Provide the (x, y) coordinate of the cell's center where the given text is located.  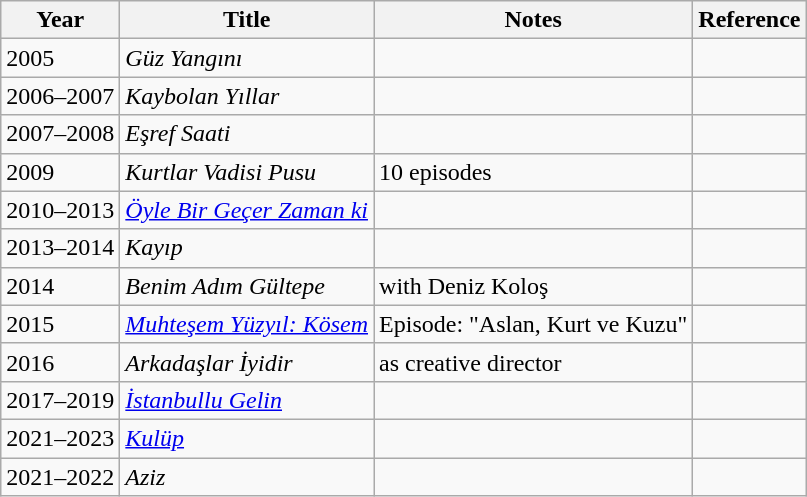
2009 (60, 172)
2021–2023 (60, 438)
İstanbullu Gelin (247, 400)
Aziz (247, 477)
Muhteşem Yüzyıl: Kösem (247, 324)
2013–2014 (60, 248)
Arkadaşlar İyidir (247, 362)
2007–2008 (60, 134)
Benim Adım Gültepe (247, 286)
Episode: "Aslan, Kurt ve Kuzu" (534, 324)
2017–2019 (60, 400)
2015 (60, 324)
Öyle Bir Geçer Zaman ki (247, 210)
as creative director (534, 362)
with Deniz Koloş (534, 286)
Kulüp (247, 438)
2014 (60, 286)
2010–2013 (60, 210)
Kaybolan Yıllar (247, 96)
2005 (60, 58)
Notes (534, 20)
2016 (60, 362)
Eşref Saati (247, 134)
Year (60, 20)
Güz Yangını (247, 58)
10 episodes (534, 172)
2021–2022 (60, 477)
Kurtlar Vadisi Pusu (247, 172)
Title (247, 20)
Kayıp (247, 248)
Reference (750, 20)
2006–2007 (60, 96)
